Scan for the cell matching the given text and deliver its (X, Y) coordinate at center. 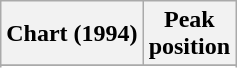
Peakposition (189, 34)
Chart (1994) (72, 34)
